Search for the cell housing the specified text and yield its (X, Y) center coordinate. 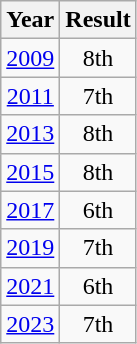
2009 (30, 58)
2015 (30, 172)
2017 (30, 210)
2013 (30, 134)
2021 (30, 286)
2023 (30, 324)
2019 (30, 248)
2011 (30, 96)
Result (98, 20)
Year (30, 20)
